Search for the cell housing the specified text and yield its (x, y) center coordinate. 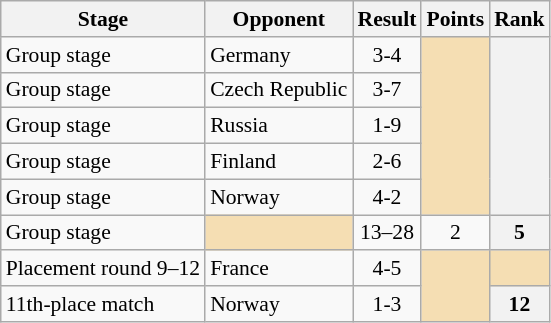
Germany (278, 55)
Finland (278, 162)
Placement round 9–12 (103, 269)
4-2 (388, 197)
Rank (520, 19)
France (278, 269)
13–28 (388, 233)
Czech Republic (278, 90)
1-9 (388, 126)
Points (455, 19)
12 (520, 304)
2 (455, 233)
Stage (103, 19)
Russia (278, 126)
1-3 (388, 304)
2-6 (388, 162)
4-5 (388, 269)
3-7 (388, 90)
Result (388, 19)
3-4 (388, 55)
11th-place match (103, 304)
Opponent (278, 19)
5 (520, 233)
